Search for the cell housing the specified text and yield its (X, Y) center coordinate. 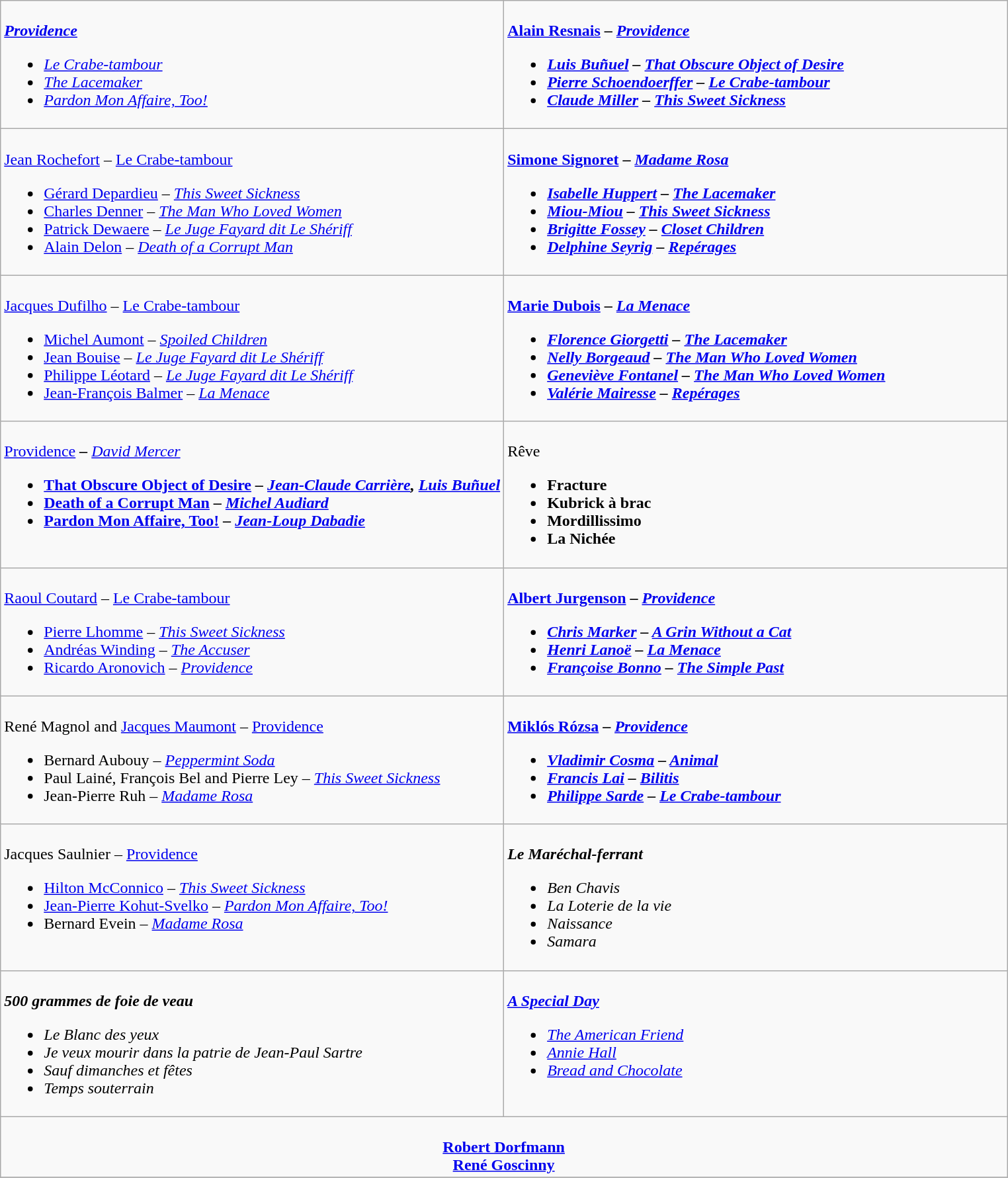
RêveFractureKubrick à bracMordillissimoLa Nichée (755, 495)
ProvidenceLe Crabe-tambourThe LacemakerPardon Mon Affaire, Too! (253, 65)
Le Maréchal-ferrantBen ChavisLa Loterie de la vieNaissanceSamara (755, 897)
500 grammes de foie de veauLe Blanc des yeuxJe veux mourir dans la patrie de Jean-Paul SartreSauf dimanches et fêtesTemps souterrain (253, 1044)
A Special DayThe American FriendAnnie HallBread and Chocolate (755, 1044)
Robert Dorfmann René Goscinny (504, 1147)
Raoul Coutard – Le Crabe-tambourPierre Lhomme – This Sweet SicknessAndréas Winding – The AccuserRicardo Aronovich – Providence (253, 632)
Albert Jurgenson – ProvidenceChris Marker – A Grin Without a CatHenri Lanoë – La MenaceFrançoise Bonno – The Simple Past (755, 632)
Miklós Rózsa – ProvidenceVladimir Cosma – AnimalFrancis Lai – BilitisPhilippe Sarde – Le Crabe-tambour (755, 760)
Alain Resnais – ProvidenceLuis Buñuel – That Obscure Object of DesirePierre Schoendoerffer – Le Crabe-tambourClaude Miller – This Sweet Sickness (755, 65)
Jacques Saulnier – ProvidenceHilton McConnico – This Sweet SicknessJean-Pierre Kohut-Svelko – Pardon Mon Affaire, Too!Bernard Evein – Madame Rosa (253, 897)
